From the cell containing the given text, extract its center point as [X, Y] coordinate. 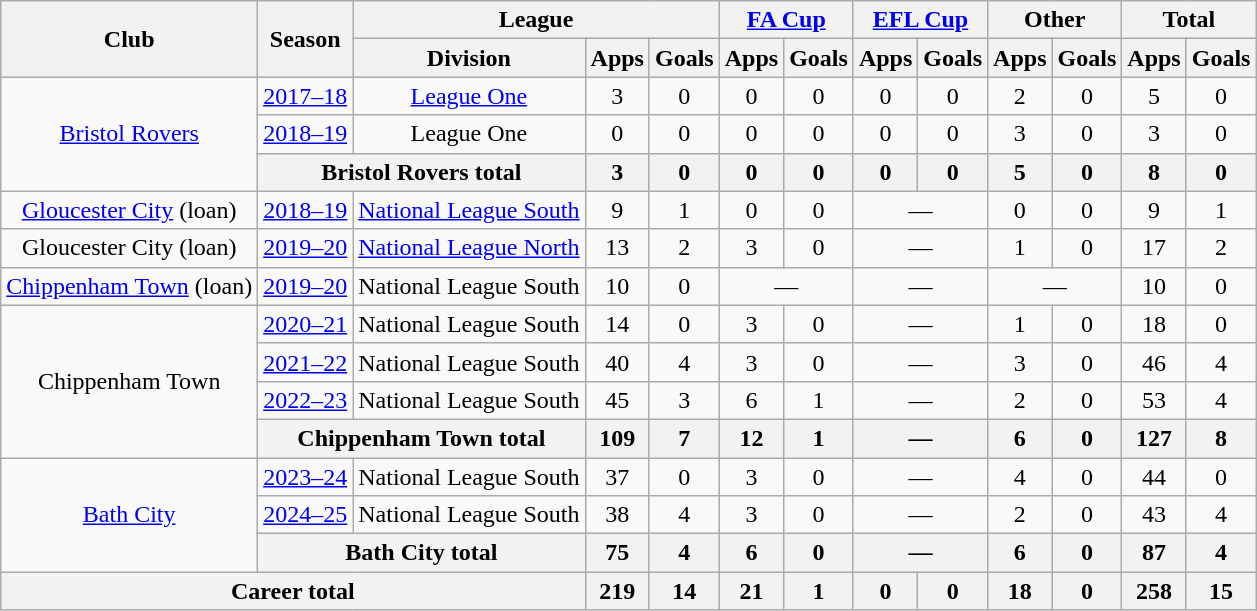
40 [617, 362]
2022–23 [306, 400]
Bath City total [422, 553]
15 [1221, 591]
EFL Cup [920, 20]
Bristol Rovers total [422, 172]
FA Cup [786, 20]
Club [130, 39]
87 [1154, 553]
44 [1154, 477]
League [536, 20]
National League North [469, 248]
Division [469, 58]
2024–25 [306, 515]
7 [684, 438]
45 [617, 400]
38 [617, 515]
219 [617, 591]
2023–24 [306, 477]
43 [1154, 515]
Other [1055, 20]
21 [751, 591]
53 [1154, 400]
Bath City [130, 515]
Chippenham Town (loan) [130, 286]
46 [1154, 362]
Season [306, 39]
75 [617, 553]
258 [1154, 591]
12 [751, 438]
127 [1154, 438]
17 [1154, 248]
Total [1189, 20]
Bristol Rovers [130, 134]
2017–18 [306, 96]
2021–22 [306, 362]
13 [617, 248]
Career total [293, 591]
Chippenham Town total [422, 438]
37 [617, 477]
2020–21 [306, 324]
Chippenham Town [130, 381]
109 [617, 438]
